For the text-containing cell, return its midpoint in [x, y] coordinate format. 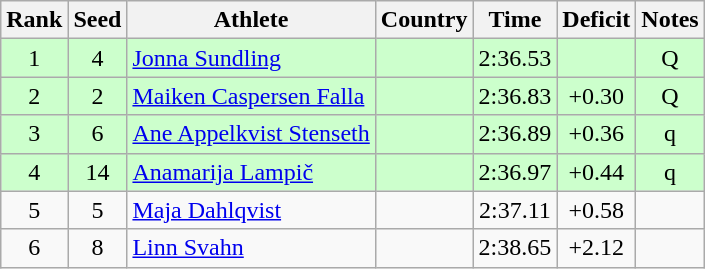
8 [98, 248]
Jonna Sundling [251, 58]
Maja Dahlqvist [251, 210]
+0.58 [596, 210]
Time [515, 20]
+0.44 [596, 172]
2:36.53 [515, 58]
Ane Appelkvist Stenseth [251, 134]
Country [424, 20]
+0.36 [596, 134]
Anamarija Lampič [251, 172]
Rank [34, 20]
Deficit [596, 20]
Seed [98, 20]
+0.30 [596, 96]
2:36.89 [515, 134]
+2.12 [596, 248]
1 [34, 58]
Linn Svahn [251, 248]
Notes [670, 20]
2:37.11 [515, 210]
2:36.97 [515, 172]
2:36.83 [515, 96]
Athlete [251, 20]
3 [34, 134]
2:38.65 [515, 248]
Maiken Caspersen Falla [251, 96]
14 [98, 172]
